Search for the cell housing the specified text and yield its (x, y) center coordinate. 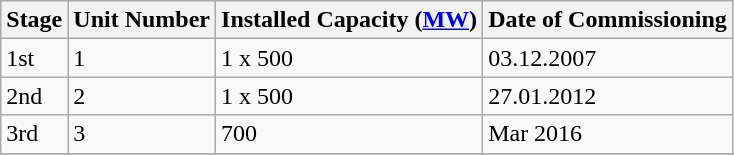
27.01.2012 (608, 96)
3rd (34, 134)
700 (350, 134)
2nd (34, 96)
Mar 2016 (608, 134)
03.12.2007 (608, 58)
3 (142, 134)
Unit Number (142, 20)
Stage (34, 20)
Installed Capacity (MW) (350, 20)
2 (142, 96)
Date of Commissioning (608, 20)
1 (142, 58)
1st (34, 58)
